Scan for the cell matching the given text and deliver its (x, y) coordinate at center. 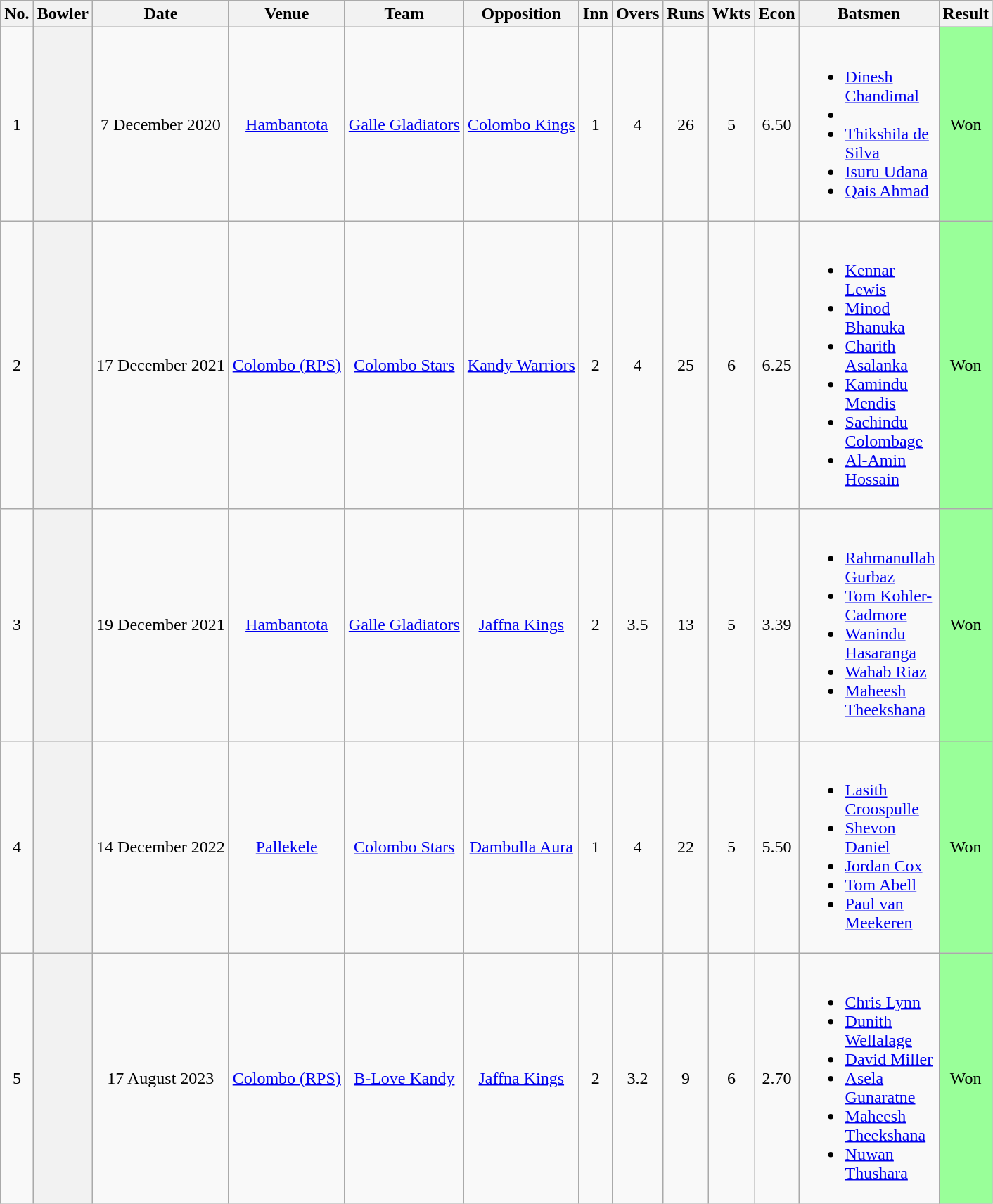
Lasith CroospulleShevon DanielJordan CoxTom AbellPaul van Meekeren (869, 847)
Team (404, 14)
Venue (287, 14)
Kennar LewisMinod BhanukaCharith AsalankaKamindu MendisSachindu ColombageAl-Amin Hossain (869, 365)
7 December 2020 (161, 124)
Bowler (63, 14)
17 December 2021 (161, 365)
Dambulla Aura (521, 847)
6.25 (776, 365)
Econ (776, 14)
14 December 2022 (161, 847)
19 December 2021 (161, 625)
Runs (686, 14)
Batsmen (869, 14)
6.50 (776, 124)
22 (686, 847)
Kandy Warriors (521, 365)
9 (686, 1078)
Chris LynnDunith WellalageDavid MillerAsela GunaratneMaheesh TheekshanaNuwan Thushara (869, 1078)
B-Love Kandy (404, 1078)
Opposition (521, 14)
No. (17, 14)
Pallekele (287, 847)
Overs (637, 14)
5.50 (776, 847)
Dinesh ChandimalThikshila de SilvaIsuru UdanaQais Ahmad (869, 124)
Rahmanullah GurbazTom Kohler-CadmoreWanindu HasarangaWahab RiazMaheesh Theekshana (869, 625)
25 (686, 365)
17 August 2023 (161, 1078)
2.70 (776, 1078)
26 (686, 124)
3.2 (637, 1078)
3 (17, 625)
3.39 (776, 625)
Result (966, 14)
Colombo Kings (521, 124)
Date (161, 14)
Wkts (731, 14)
3.5 (637, 625)
Inn (595, 14)
13 (686, 625)
